Capture the cell that displays the provided text and extract its [X, Y] central coordinate. 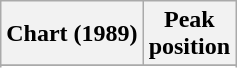
Chart (1989) [72, 34]
Peakposition [189, 34]
